Pinpoint the cell where the given text exists, returning its [X, Y] midpoint coordinate. 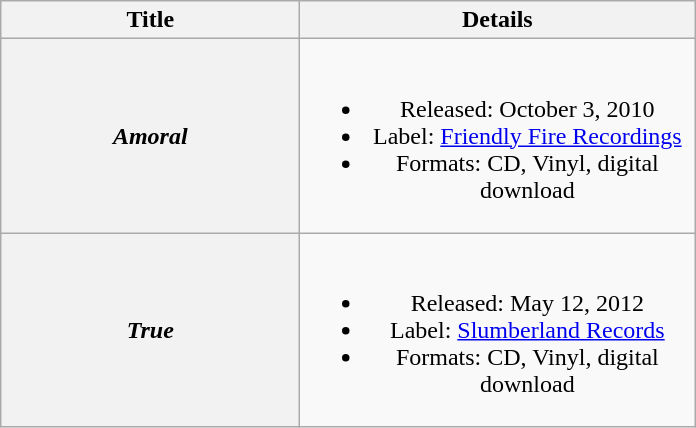
True [150, 330]
Released: October 3, 2010Label: Friendly Fire RecordingsFormats: CD, Vinyl, digital download [498, 136]
Details [498, 20]
Released: May 12, 2012Label: Slumberland RecordsFormats: CD, Vinyl, digital download [498, 330]
Title [150, 20]
Amoral [150, 136]
